Output the (X, Y) coordinate of the center of the cell containing the given text.  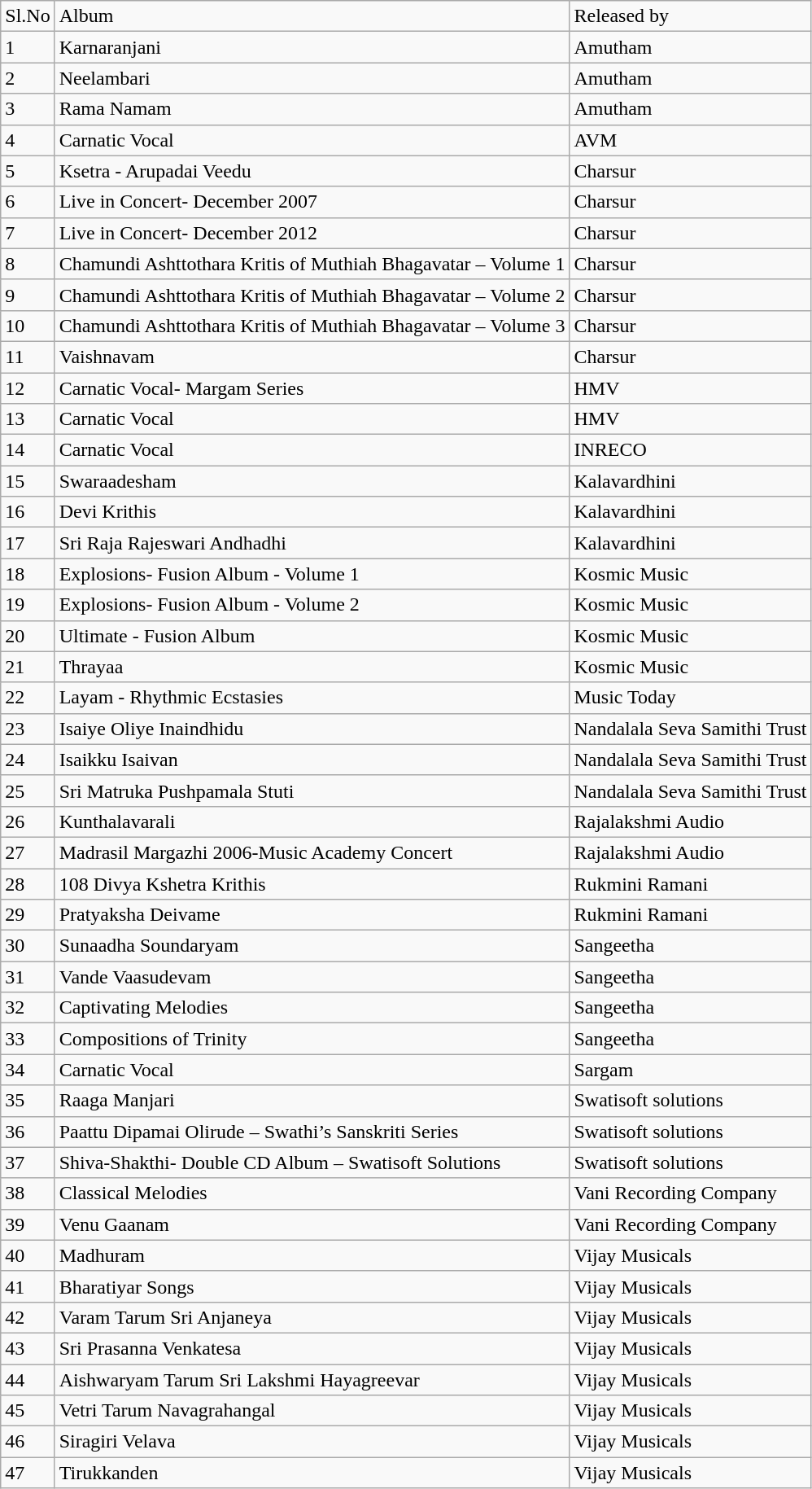
37 (28, 1163)
15 (28, 481)
30 (28, 946)
Isaikku Isaivan (312, 760)
8 (28, 264)
1 (28, 47)
Sri Prasanna Venkatesa (312, 1348)
40 (28, 1255)
Sri Matruka Pushpamala Stuti (312, 790)
Varam Tarum Sri Anjaneya (312, 1317)
34 (28, 1070)
Vetri Tarum Navagrahangal (312, 1411)
Venu Gaanam (312, 1224)
26 (28, 821)
Devi Krithis (312, 512)
7 (28, 233)
Sargam (690, 1070)
33 (28, 1039)
36 (28, 1132)
Explosions- Fusion Album - Volume 1 (312, 574)
Neelambari (312, 78)
Carnatic Vocal- Margam Series (312, 388)
Ksetra - Arupadai Veedu (312, 171)
32 (28, 1008)
12 (28, 388)
14 (28, 450)
Pratyaksha Deivame (312, 915)
Compositions of Trinity (312, 1039)
Madrasil Margazhi 2006-Music Academy Concert (312, 852)
46 (28, 1442)
27 (28, 852)
Chamundi Ashttothara Kritis of Muthiah Bhagavatar – Volume 1 (312, 264)
Isaiye Oliye Inaindhidu (312, 729)
47 (28, 1473)
Swaraadesham (312, 481)
Madhuram (312, 1255)
Chamundi Ashttothara Kritis of Muthiah Bhagavatar – Volume 3 (312, 326)
Shiva-Shakthi- Double CD Album – Swatisoft Solutions (312, 1163)
Tirukkanden (312, 1473)
18 (28, 574)
Sunaadha Soundaryam (312, 946)
10 (28, 326)
11 (28, 357)
16 (28, 512)
22 (28, 698)
Sri Raja Rajeswari Andhadhi (312, 543)
29 (28, 915)
42 (28, 1317)
9 (28, 295)
Paattu Dipamai Olirude – Swathi’s Sanskriti Series (312, 1132)
23 (28, 729)
43 (28, 1348)
45 (28, 1411)
13 (28, 419)
31 (28, 977)
19 (28, 605)
Music Today (690, 698)
21 (28, 667)
2 (28, 78)
Released by (690, 16)
20 (28, 636)
39 (28, 1224)
108 Divya Kshetra Krithis (312, 883)
Captivating Melodies (312, 1008)
Vaishnavam (312, 357)
Bharatiyar Songs (312, 1286)
Classical Melodies (312, 1193)
25 (28, 790)
Raaga Manjari (312, 1101)
Ultimate - Fusion Album (312, 636)
38 (28, 1193)
Live in Concert- December 2007 (312, 202)
6 (28, 202)
AVM (690, 140)
Explosions- Fusion Album - Volume 2 (312, 605)
Thrayaa (312, 667)
Sl.No (28, 16)
Album (312, 16)
41 (28, 1286)
Chamundi Ashttothara Kritis of Muthiah Bhagavatar – Volume 2 (312, 295)
Rama Namam (312, 109)
INRECO (690, 450)
Karnaranjani (312, 47)
44 (28, 1380)
Layam - Rhythmic Ecstasies (312, 698)
Kunthalavarali (312, 821)
Aishwaryam Tarum Sri Lakshmi Hayagreevar (312, 1380)
Siragiri Velava (312, 1442)
5 (28, 171)
Live in Concert- December 2012 (312, 233)
17 (28, 543)
28 (28, 883)
35 (28, 1101)
Vande Vaasudevam (312, 977)
3 (28, 109)
4 (28, 140)
24 (28, 760)
